Extract the [X, Y] coordinate from the center of the cell holding the provided text.  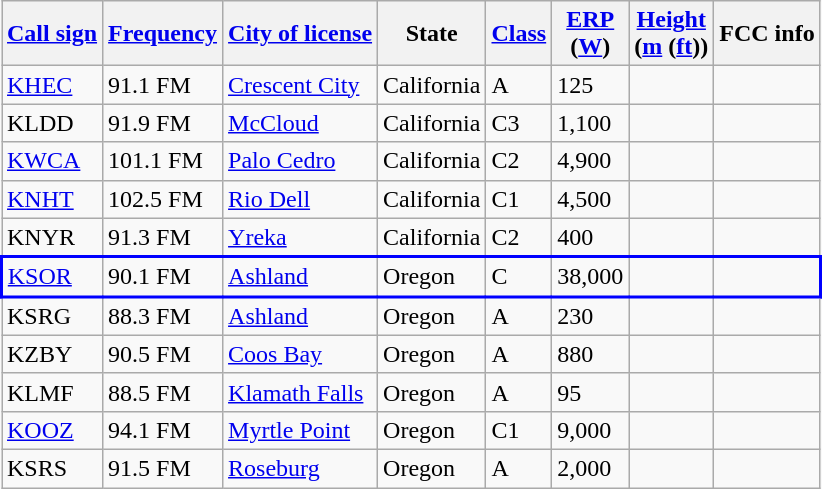
38,000 [590, 277]
101.1 FM [163, 161]
230 [590, 316]
95 [590, 392]
1,100 [590, 123]
Rio Dell [300, 199]
KSRS [52, 468]
McCloud [300, 123]
88.5 FM [163, 392]
88.3 FM [163, 316]
91.1 FM [163, 85]
9,000 [590, 430]
4,500 [590, 199]
KSRG [52, 316]
4,900 [590, 161]
Yreka [300, 238]
400 [590, 238]
KNYR [52, 238]
94.1 FM [163, 430]
Call sign [52, 34]
90.5 FM [163, 354]
Frequency [163, 34]
KSOR [52, 277]
City of license [300, 34]
Roseburg [300, 468]
KNHT [52, 199]
Height(m (ft)) [672, 34]
Klamath Falls [300, 392]
91.5 FM [163, 468]
125 [590, 85]
C [519, 277]
C3 [519, 123]
KLMF [52, 392]
KWCA [52, 161]
Coos Bay [300, 354]
Crescent City [300, 85]
KHEC [52, 85]
KZBY [52, 354]
90.1 FM [163, 277]
State [432, 34]
Class [519, 34]
KOOZ [52, 430]
KLDD [52, 123]
91.9 FM [163, 123]
ERP(W) [590, 34]
Myrtle Point [300, 430]
102.5 FM [163, 199]
91.3 FM [163, 238]
FCC info [767, 34]
2,000 [590, 468]
Palo Cedro [300, 161]
880 [590, 354]
